From the cell containing the given text, extract its center point as [X, Y] coordinate. 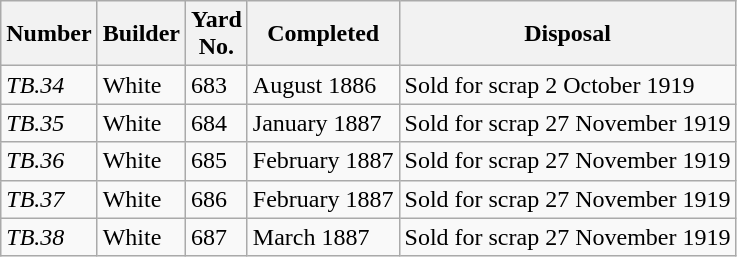
685 [217, 161]
TB.37 [49, 199]
August 1886 [323, 85]
684 [217, 123]
TB.36 [49, 161]
Disposal [568, 34]
Completed [323, 34]
TB.34 [49, 85]
January 1887 [323, 123]
687 [217, 237]
686 [217, 199]
Number [49, 34]
TB.38 [49, 237]
TB.35 [49, 123]
Builder [141, 34]
Yard No. [217, 34]
March 1887 [323, 237]
683 [217, 85]
Sold for scrap 2 October 1919 [568, 85]
